Pinpoint the cell where the given text exists, returning its (x, y) midpoint coordinate. 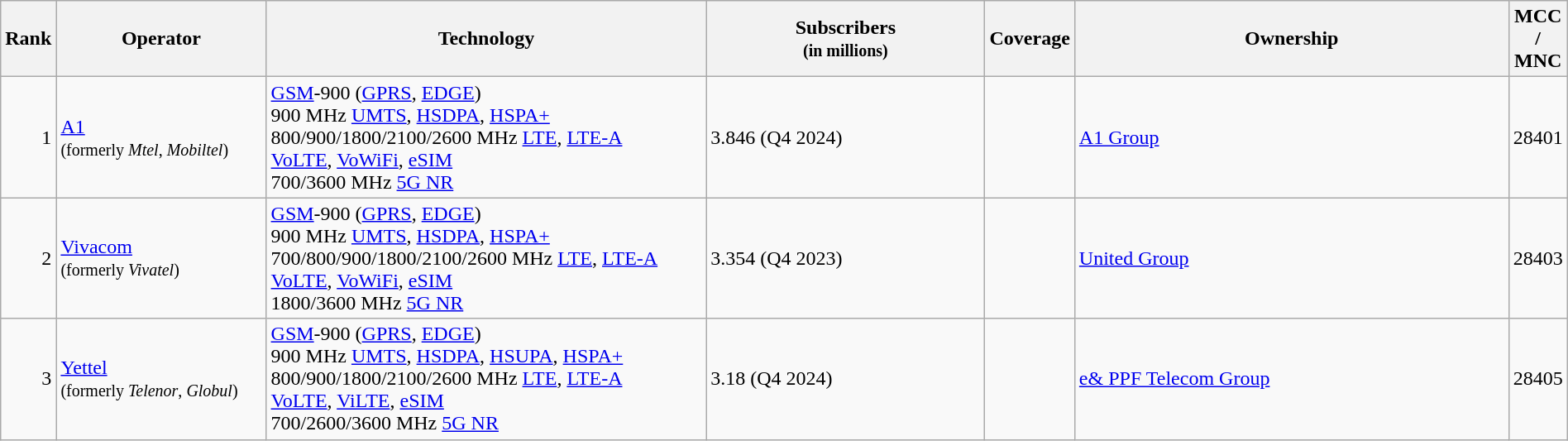
3.354 (Q4 2023) (845, 258)
Subscribers(in millions) (845, 39)
MCC / MNC (1538, 39)
GSM-900 (GPRS, EDGE)900 MHz UMTS, HSDPA, HSUPA, HSPA+800/900/1800/2100/2600 MHz LTE, LTE-A VoLTE, ViLTE, eSIM700/2600/3600 MHz 5G NR (486, 379)
e& PPF Telecom Group (1292, 379)
United Group (1292, 258)
Rank (28, 39)
A1 (formerly Mtel, Mobiltel) (161, 137)
A1 Group (1292, 137)
3.18 (Q4 2024) (845, 379)
2 (28, 258)
GSM-900 (GPRS, EDGE)900 MHz UMTS, HSDPA, HSPA+ 700/800/900/1800/2100/2600 MHz LTE, LTE-AVoLTE, VoWiFi, eSIM1800/3600 MHz 5G NR (486, 258)
3 (28, 379)
Vivacom (formerly Vivatel) (161, 258)
28405 (1538, 379)
Operator (161, 39)
Ownership (1292, 39)
1 (28, 137)
Yettel (formerly Telenor, Globul) (161, 379)
Technology (486, 39)
3.846 (Q4 2024) (845, 137)
GSM-900 (GPRS, EDGE)900 MHz UMTS, HSDPA, HSPA+ 800/900/1800/2100/2600 MHz LTE, LTE-AVoLTE, VoWiFi, eSIM700/3600 MHz 5G NR (486, 137)
Coverage (1030, 39)
28403 (1538, 258)
28401 (1538, 137)
